Determine the [x, y] coordinate at the center of the cell enclosing the given text.  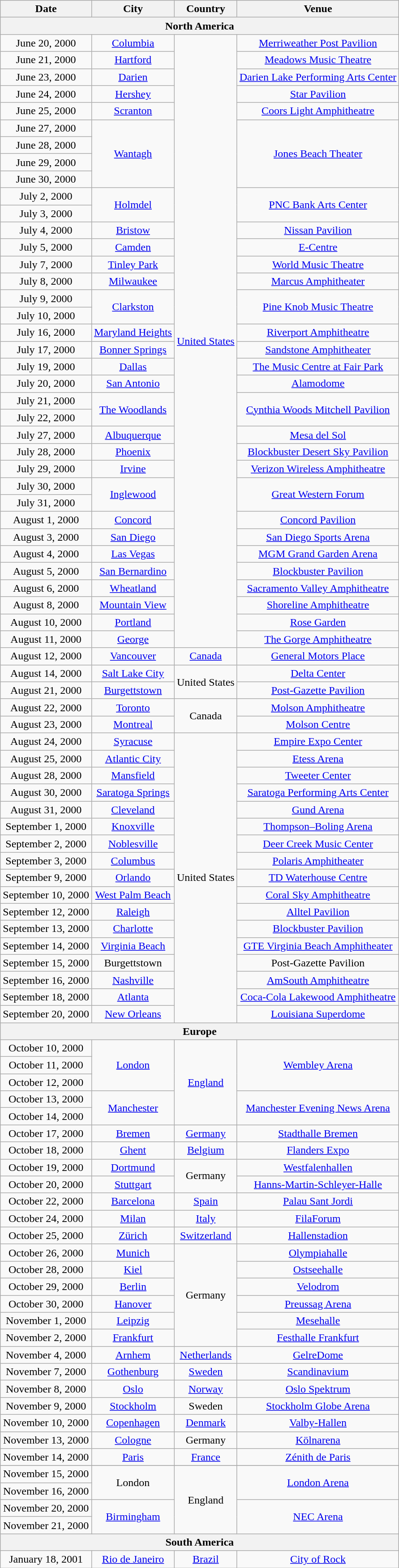
August 6, 2000 [46, 588]
June 27, 2000 [46, 128]
E-Centre [318, 248]
Concord [133, 520]
August 30, 2000 [46, 793]
GTE Virginia Beach Amphitheater [318, 946]
Verizon Wireless Amphitheatre [318, 469]
Arnhem [133, 1355]
June 30, 2000 [46, 179]
September 13, 2000 [46, 929]
August 1, 2000 [46, 520]
November 16, 2000 [46, 1491]
August 25, 2000 [46, 759]
Alamodome [318, 384]
Mesa del Sol [318, 435]
October 28, 2000 [46, 1269]
GelreDome [318, 1355]
Country [206, 9]
Rio de Janeiro [133, 1559]
July 5, 2000 [46, 248]
Olympiahalle [318, 1252]
July 21, 2000 [46, 401]
PNC Bank Arts Center [318, 205]
June 24, 2000 [46, 94]
City of Rock [318, 1559]
Pine Knob Music Theatre [318, 307]
San Diego Sports Arena [318, 537]
Scandinavium [318, 1372]
Holmdel [133, 205]
July 19, 2000 [46, 367]
Palau Sant Jordi [318, 1201]
Belgium [206, 1150]
October 13, 2000 [46, 1099]
Hartford [133, 60]
August 28, 2000 [46, 776]
Wantagh [133, 154]
October 14, 2000 [46, 1116]
Molson Centre [318, 724]
October 18, 2000 [46, 1150]
Ghent [133, 1150]
Saratoga Springs [133, 793]
August 14, 2000 [46, 673]
September 1, 2000 [46, 827]
July 7, 2000 [46, 265]
Milan [133, 1218]
November 14, 2000 [46, 1457]
Jones Beach Theater [318, 154]
Deer Creek Music Center [318, 844]
Albuquerque [133, 435]
Nissan Pavilion [318, 231]
New Orleans [133, 1014]
July 22, 2000 [46, 418]
MGM Grand Garden Arena [318, 554]
Copenhagen [133, 1423]
City [133, 9]
Tweeter Center [318, 776]
November 4, 2000 [46, 1355]
July 29, 2000 [46, 469]
August 11, 2000 [46, 639]
Orlando [133, 878]
Atlantic City [133, 759]
September 12, 2000 [46, 912]
September 9, 2000 [46, 878]
Frankfurt [133, 1338]
October 30, 2000 [46, 1304]
September 18, 2000 [46, 997]
Zénith de Paris [318, 1457]
Concord Pavilion [318, 520]
June 20, 2000 [46, 43]
West Palm Beach [133, 895]
Valby-Hallen [318, 1423]
September 14, 2000 [46, 946]
Spain [206, 1201]
September 16, 2000 [46, 980]
Netherlands [206, 1355]
Kölnarena [318, 1440]
Sacramento Valley Amphitheatre [318, 588]
Bonner Springs [133, 350]
Inglewood [133, 494]
The Gorge Amphitheatre [318, 639]
Star Pavilion [318, 94]
Camden [133, 248]
Cologne [133, 1440]
Venue [318, 9]
October 25, 2000 [46, 1235]
July 2, 2000 [46, 196]
October 17, 2000 [46, 1133]
Mountain View [133, 605]
Thompson–Boling Arena [318, 827]
July 3, 2000 [46, 214]
Bristow [133, 231]
Milwaukee [133, 282]
June 23, 2000 [46, 77]
Delta Center [318, 673]
Italy [206, 1218]
November 21, 2000 [46, 1525]
July 8, 2000 [46, 282]
Dortmund [133, 1167]
October 12, 2000 [46, 1082]
Noblesville [133, 844]
October 10, 2000 [46, 1048]
Cleveland [133, 810]
Paris [133, 1457]
Charlotte [133, 929]
November 7, 2000 [46, 1372]
July 16, 2000 [46, 333]
September 15, 2000 [46, 963]
November 8, 2000 [46, 1389]
September 10, 2000 [46, 895]
Mesehalle [318, 1321]
Hallenstadion [318, 1235]
Stuttgart [133, 1184]
The Music Centre at Fair Park [318, 367]
August 3, 2000 [46, 537]
August 21, 2000 [46, 690]
Manchester Evening News Arena [318, 1108]
General Motors Place [318, 656]
Kiel [133, 1269]
Ostseehalle [318, 1269]
Irvine [133, 469]
November 13, 2000 [46, 1440]
July 30, 2000 [46, 486]
Gund Arena [318, 810]
Marcus Amphitheater [318, 282]
August 22, 2000 [46, 707]
Stadthalle Bremen [318, 1133]
June 28, 2000 [46, 145]
Saratoga Performing Arts Center [318, 793]
NEC Arena [318, 1517]
Dallas [133, 367]
Bremen [133, 1133]
North America [200, 26]
October 26, 2000 [46, 1252]
October 29, 2000 [46, 1286]
Barcelona [133, 1201]
Hanover [133, 1304]
August 12, 2000 [46, 656]
Syracuse [133, 741]
Louisiana Superdome [318, 1014]
Festhalle Frankfurt [318, 1338]
Hanns-Martin-Schleyer-Halle [318, 1184]
Polaris Amphitheater [318, 861]
Switzerland [206, 1235]
August 8, 2000 [46, 605]
South America [200, 1542]
Riverport Amphitheatre [318, 333]
Denmark [206, 1423]
June 25, 2000 [46, 111]
October 22, 2000 [46, 1201]
Date [46, 9]
August 5, 2000 [46, 571]
Gothenburg [133, 1372]
November 10, 2000 [46, 1423]
George [133, 639]
Montreal [133, 724]
Tinley Park [133, 265]
July 20, 2000 [46, 384]
October 20, 2000 [46, 1184]
France [206, 1457]
Preussag Arena [318, 1304]
Leipzig [133, 1321]
Manchester [133, 1108]
Etess Arena [318, 759]
Meadows Music Theatre [318, 60]
Nashville [133, 980]
August 31, 2000 [46, 810]
Portland [133, 622]
Blockbuster Desert Sky Pavilion [318, 452]
Hershey [133, 94]
Shoreline Amphitheatre [318, 605]
July 9, 2000 [46, 299]
AmSouth Amphitheatre [318, 980]
July 10, 2000 [46, 316]
Wembley Arena [318, 1065]
August 4, 2000 [46, 554]
TD Waterhouse Centre [318, 878]
Europe [200, 1031]
Merriweather Post Pavilion [318, 43]
July 27, 2000 [46, 435]
Oslo [133, 1389]
Molson Amphitheatre [318, 707]
Sandstone Amphitheater [318, 350]
January 18, 2001 [46, 1559]
San Antonio [133, 384]
Maryland Heights [133, 333]
Stockholm Globe Arena [318, 1406]
San Bernardino [133, 571]
July 31, 2000 [46, 503]
June 29, 2000 [46, 162]
Raleigh [133, 912]
Mansfield [133, 776]
November 20, 2000 [46, 1508]
Scranton [133, 111]
November 1, 2000 [46, 1321]
Toronto [133, 707]
Oslo Spektrum [318, 1389]
FilaForum [318, 1218]
Alltel Pavilion [318, 912]
Clarkston [133, 307]
Darien Lake Performing Arts Center [318, 77]
San Diego [133, 537]
Norway [206, 1389]
Empire Expo Center [318, 741]
November 15, 2000 [46, 1474]
Great Western Forum [318, 494]
Columbia [133, 43]
Westfalenhallen [318, 1167]
November 2, 2000 [46, 1338]
Atlanta [133, 997]
November 9, 2000 [46, 1406]
August 24, 2000 [46, 741]
September 2, 2000 [46, 844]
August 10, 2000 [46, 622]
London Arena [318, 1483]
Coral Sky Amphitheatre [318, 895]
Coca-Cola Lakewood Amphitheatre [318, 997]
Cynthia Woods Mitchell Pavilion [318, 409]
October 24, 2000 [46, 1218]
Zürich [133, 1235]
Virginia Beach [133, 946]
September 3, 2000 [46, 861]
July 28, 2000 [46, 452]
June 21, 2000 [46, 60]
Darien [133, 77]
Vancouver [133, 656]
Knoxville [133, 827]
Wheatland [133, 588]
September 20, 2000 [46, 1014]
Columbus [133, 861]
October 19, 2000 [46, 1167]
July 17, 2000 [46, 350]
Phoenix [133, 452]
Coors Light Amphitheatre [318, 111]
October 11, 2000 [46, 1065]
Velodrom [318, 1286]
World Music Theatre [318, 265]
The Woodlands [133, 409]
Berlin [133, 1286]
Salt Lake City [133, 673]
Las Vegas [133, 554]
Brazil [206, 1559]
Stockholm [133, 1406]
August 23, 2000 [46, 724]
July 4, 2000 [46, 231]
Birmingham [133, 1517]
Flanders Expo [318, 1150]
Rose Garden [318, 622]
Munich [133, 1252]
